Scan for the cell matching the given text and deliver its [X, Y] coordinate at center. 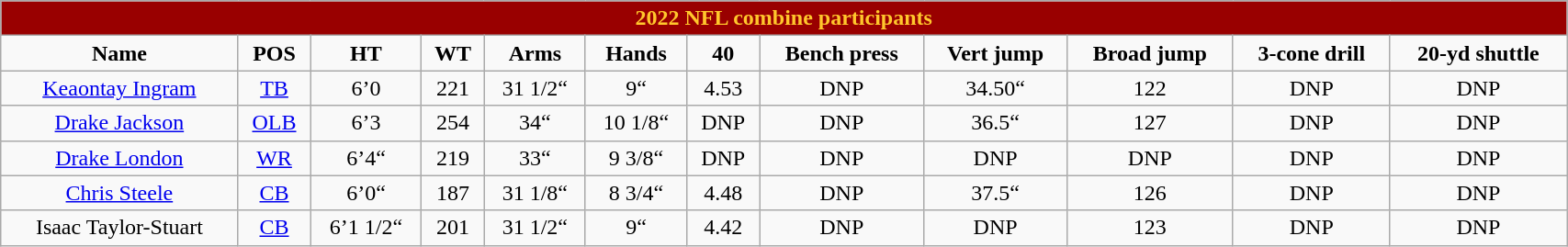
Name [119, 53]
Bench press [841, 53]
201 [453, 228]
6’3 [366, 123]
123 [1150, 228]
31 1/8“ [535, 193]
4.42 [724, 228]
Chris Steele [119, 193]
6’1 1/2“ [366, 228]
Isaac Taylor-Stuart [119, 228]
WT [453, 53]
127 [1150, 123]
40 [724, 53]
20-yd shuttle [1478, 53]
Keaontay Ingram [119, 88]
34“ [535, 123]
187 [453, 193]
37.5“ [996, 193]
Drake Jackson [119, 123]
4.53 [724, 88]
OLB [274, 123]
34.50“ [996, 88]
Arms [535, 53]
254 [453, 123]
POS [274, 53]
Vert jump [996, 53]
6’0“ [366, 193]
2022 NFL combine participants [784, 18]
Broad jump [1150, 53]
10 1/8“ [636, 123]
4.48 [724, 193]
219 [453, 158]
Drake London [119, 158]
33“ [535, 158]
HT [366, 53]
36.5“ [996, 123]
221 [453, 88]
9 3/8“ [636, 158]
8 3/4“ [636, 193]
WR [274, 158]
3-cone drill [1312, 53]
Hands [636, 53]
6’4“ [366, 158]
122 [1150, 88]
TB [274, 88]
6’0 [366, 88]
126 [1150, 193]
